Capture the cell that displays the provided text and extract its (x, y) central coordinate. 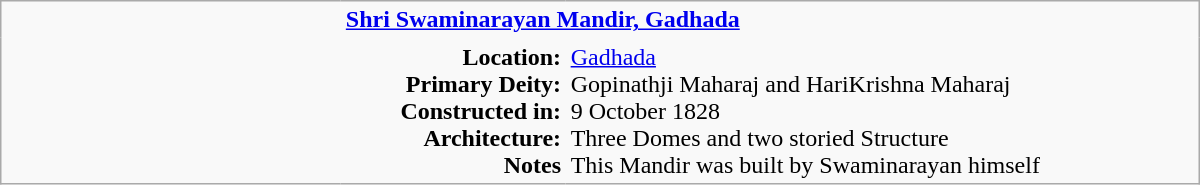
Shri Swaminarayan Mandir, Gadhada (770, 20)
Gadhada Gopinathji Maharaj and HariKrishna Maharaj 9 October 1828 Three Domes and two storied StructureThis Mandir was built by Swaminarayan himself (882, 110)
Location: Primary Deity:Constructed in:Architecture:Notes (454, 110)
